Determine the (x, y) coordinate at the center of the cell enclosing the given text.  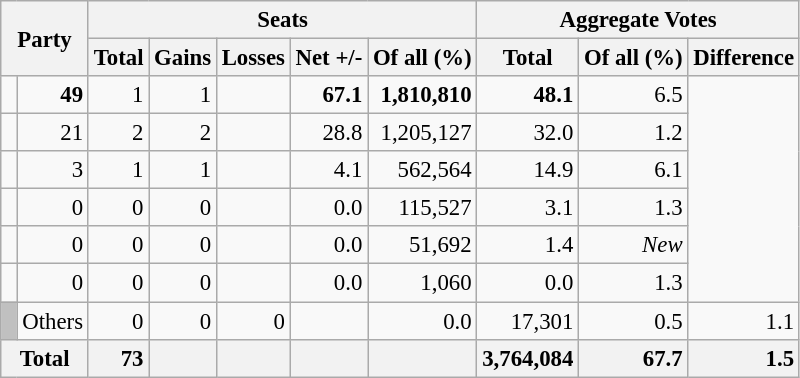
1.4 (528, 245)
1,205,127 (422, 133)
Aggregate Votes (638, 20)
14.9 (528, 170)
New (634, 245)
562,564 (422, 170)
17,301 (528, 321)
Others (52, 321)
28.8 (328, 133)
1.2 (634, 133)
6.5 (634, 95)
0.5 (634, 321)
1,810,810 (422, 95)
Losses (253, 58)
4.1 (328, 170)
Seats (282, 20)
67.7 (634, 358)
67.1 (328, 95)
1.5 (744, 358)
Party (45, 38)
49 (52, 95)
73 (118, 358)
32.0 (528, 133)
1,060 (422, 283)
Net +/- (328, 58)
115,527 (422, 208)
Gains (183, 58)
48.1 (528, 95)
Difference (744, 58)
6.1 (634, 170)
51,692 (422, 245)
3 (52, 170)
3.1 (528, 208)
21 (52, 133)
3,764,084 (528, 358)
1.1 (744, 321)
